Find where the given text appears and provide that cell's center as [x, y] coordinate. 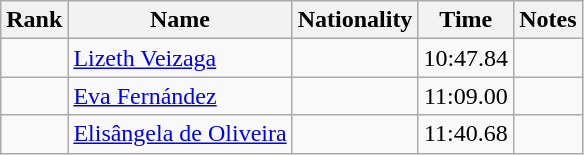
Rank [34, 20]
11:40.68 [466, 134]
Time [466, 20]
11:09.00 [466, 96]
Lizeth Veizaga [180, 58]
10:47.84 [466, 58]
Notes [548, 20]
Name [180, 20]
Eva Fernández [180, 96]
Elisângela de Oliveira [180, 134]
Nationality [355, 20]
